Pinpoint the cell where the given text exists, returning its (X, Y) midpoint coordinate. 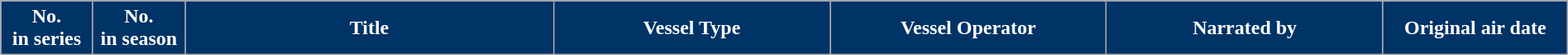
No.in series (46, 28)
Vessel Operator (968, 28)
Vessel Type (691, 28)
Title (370, 28)
No.in season (139, 28)
Narrated by (1245, 28)
Original air date (1475, 28)
